Return the [X, Y] coordinate for the center point of the cell that contains the specified text.  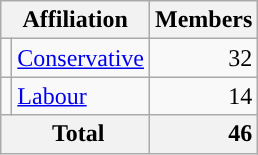
Labour [81, 96]
Affiliation [76, 20]
Members [204, 20]
Conservative [81, 58]
46 [204, 134]
14 [204, 96]
32 [204, 58]
Total [76, 134]
